Output the (x, y) coordinate of the center of the cell containing the given text.  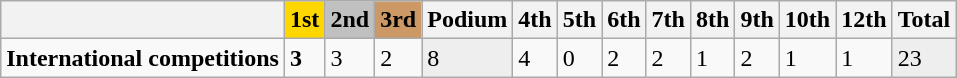
1st (304, 20)
6th (624, 20)
Total (924, 20)
International competitions (143, 58)
3rd (398, 20)
7th (668, 20)
2nd (350, 20)
8 (468, 58)
4 (535, 58)
5th (579, 20)
Podium (468, 20)
10th (807, 20)
23 (924, 58)
0 (579, 58)
9th (757, 20)
8th (712, 20)
4th (535, 20)
12th (864, 20)
